Return the (X, Y) coordinate for the center point of the cell that contains the specified text.  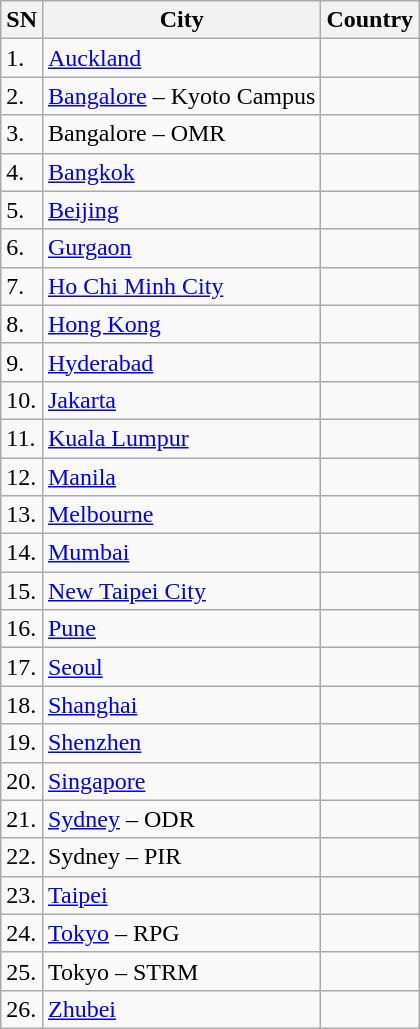
5. (22, 210)
24. (22, 933)
1. (22, 58)
Zhubei (181, 1009)
19. (22, 743)
3. (22, 134)
Mumbai (181, 553)
13. (22, 515)
7. (22, 286)
2. (22, 96)
Jakarta (181, 400)
15. (22, 591)
12. (22, 477)
City (181, 20)
SN (22, 20)
16. (22, 629)
10. (22, 400)
4. (22, 172)
25. (22, 971)
Hong Kong (181, 324)
Pune (181, 629)
6. (22, 248)
Bangalore – Kyoto Campus (181, 96)
Bangkok (181, 172)
11. (22, 438)
14. (22, 553)
Shanghai (181, 705)
17. (22, 667)
22. (22, 857)
Beijing (181, 210)
Country (370, 20)
23. (22, 895)
Kuala Lumpur (181, 438)
Seoul (181, 667)
Manila (181, 477)
26. (22, 1009)
Tokyo – RPG (181, 933)
Ho Chi Minh City (181, 286)
Shenzhen (181, 743)
Sydney – ODR (181, 819)
Tokyo – STRM (181, 971)
9. (22, 362)
21. (22, 819)
Hyderabad (181, 362)
New Taipei City (181, 591)
20. (22, 781)
8. (22, 324)
18. (22, 705)
Singapore (181, 781)
Bangalore – OMR (181, 134)
Auckland (181, 58)
Melbourne (181, 515)
Sydney – PIR (181, 857)
Gurgaon (181, 248)
Taipei (181, 895)
